Capture the cell that displays the provided text and extract its (X, Y) central coordinate. 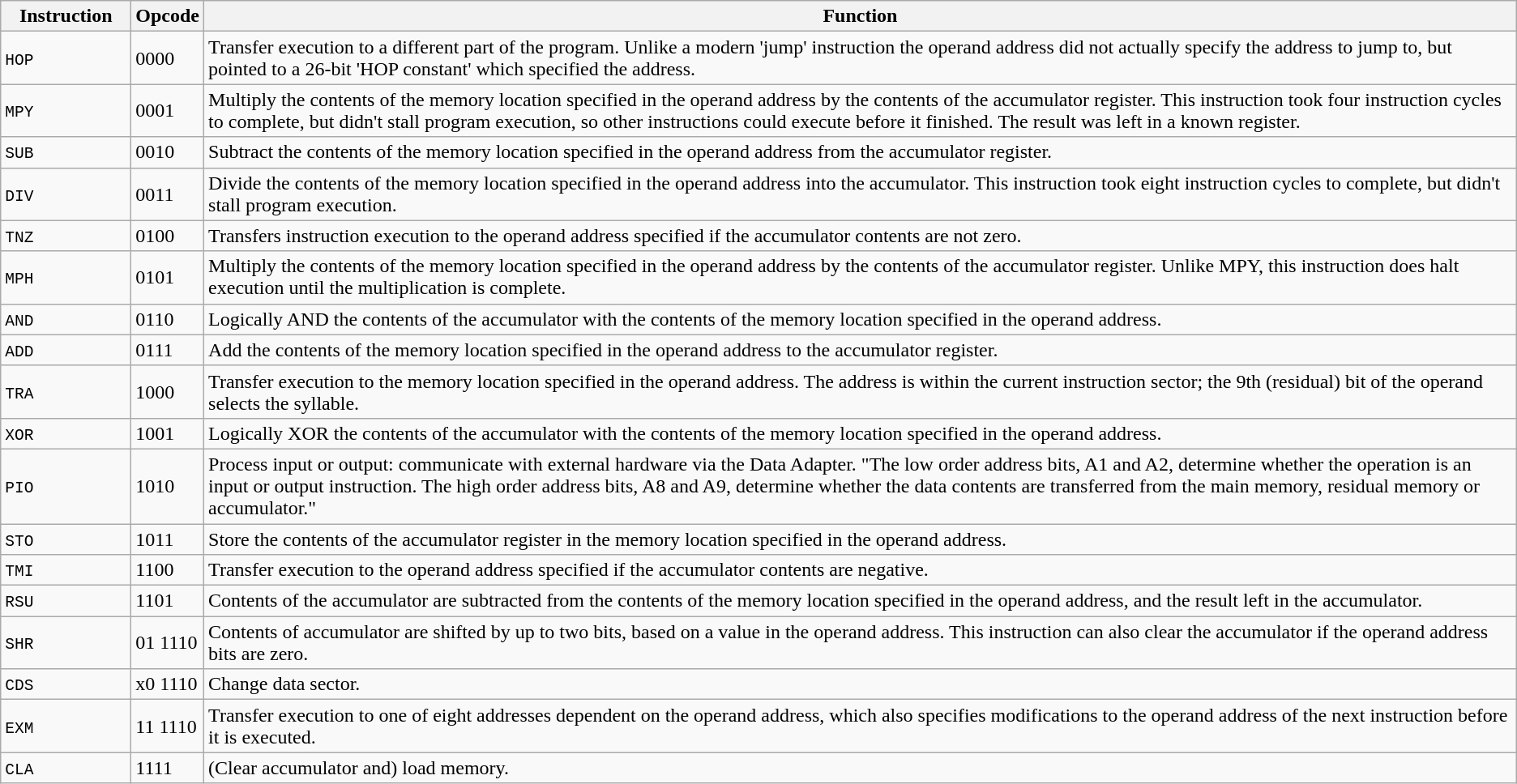
1000 (168, 392)
CLA (66, 768)
XOR (66, 433)
1001 (168, 433)
Subtract the contents of the memory location specified in the operand address from the accumulator register. (861, 152)
TRA (66, 392)
Change data sector. (861, 684)
0011 (168, 194)
0010 (168, 152)
TMI (66, 570)
CDS (66, 684)
11 1110 (168, 726)
1101 (168, 601)
1010 (168, 486)
0100 (168, 236)
EXM (66, 726)
STO (66, 539)
0101 (168, 277)
AND (66, 319)
PIO (66, 486)
Transfers instruction execution to the operand address specified if the accumulator contents are not zero. (861, 236)
HOP (66, 58)
x0 1110 (168, 684)
Function (861, 16)
Logically AND the contents of the accumulator with the contents of the memory location specified in the operand address. (861, 319)
TNZ (66, 236)
Logically XOR the contents of the accumulator with the contents of the memory location specified in the operand address. (861, 433)
DIV (66, 194)
0001 (168, 110)
1011 (168, 539)
MPH (66, 277)
RSU (66, 601)
01 1110 (168, 643)
Opcode (168, 16)
Instruction (66, 16)
Add the contents of the memory location specified in the operand address to the accumulator register. (861, 350)
0000 (168, 58)
ADD (66, 350)
Transfer execution to the operand address specified if the accumulator contents are negative. (861, 570)
MPY (66, 110)
Store the contents of the accumulator register in the memory location specified in the operand address. (861, 539)
(Clear accumulator and) load memory. (861, 768)
SUB (66, 152)
SHR (66, 643)
1111 (168, 768)
1100 (168, 570)
0110 (168, 319)
0111 (168, 350)
